Capture the cell that displays the provided text and extract its (x, y) central coordinate. 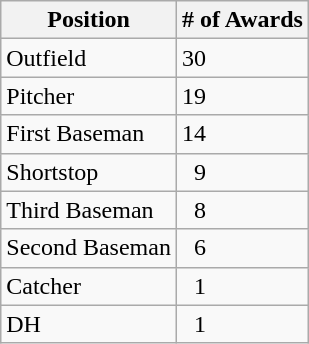
8 (242, 210)
9 (242, 172)
Pitcher (89, 96)
30 (242, 58)
Catcher (89, 286)
6 (242, 248)
# of Awards (242, 20)
19 (242, 96)
Shortstop (89, 172)
14 (242, 134)
First Baseman (89, 134)
Position (89, 20)
Second Baseman (89, 248)
Outfield (89, 58)
Third Baseman (89, 210)
DH (89, 324)
